For the text-containing cell, return its midpoint in [X, Y] coordinate format. 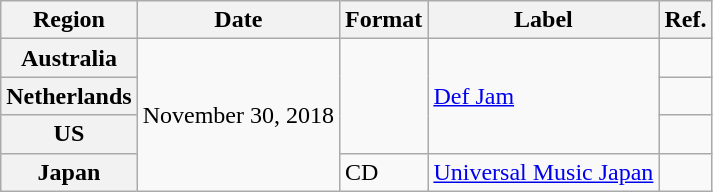
Region [69, 20]
Japan [69, 172]
Date [238, 20]
November 30, 2018 [238, 115]
Format [384, 20]
CD [384, 172]
Ref. [686, 20]
Def Jam [544, 96]
Label [544, 20]
Australia [69, 58]
Netherlands [69, 96]
Universal Music Japan [544, 172]
US [69, 134]
